From the cell containing the given text, extract its center point as [x, y] coordinate. 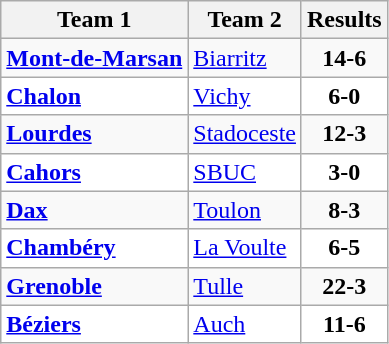
SBUC [245, 172]
Lourdes [94, 134]
6-0 [344, 96]
Results [344, 20]
Stadoceste [245, 134]
Grenoble [94, 286]
11-6 [344, 324]
6-5 [344, 248]
12-3 [344, 134]
Béziers [94, 324]
Chambéry [94, 248]
Mont-de-Marsan [94, 58]
14-6 [344, 58]
Team 1 [94, 20]
3-0 [344, 172]
Vichy [245, 96]
Auch [245, 324]
Tulle [245, 286]
8-3 [344, 210]
22-3 [344, 286]
Team 2 [245, 20]
Toulon [245, 210]
Cahors [94, 172]
Biarritz [245, 58]
Chalon [94, 96]
Dax [94, 210]
La Voulte [245, 248]
